Search for the cell housing the specified text and yield its [X, Y] center coordinate. 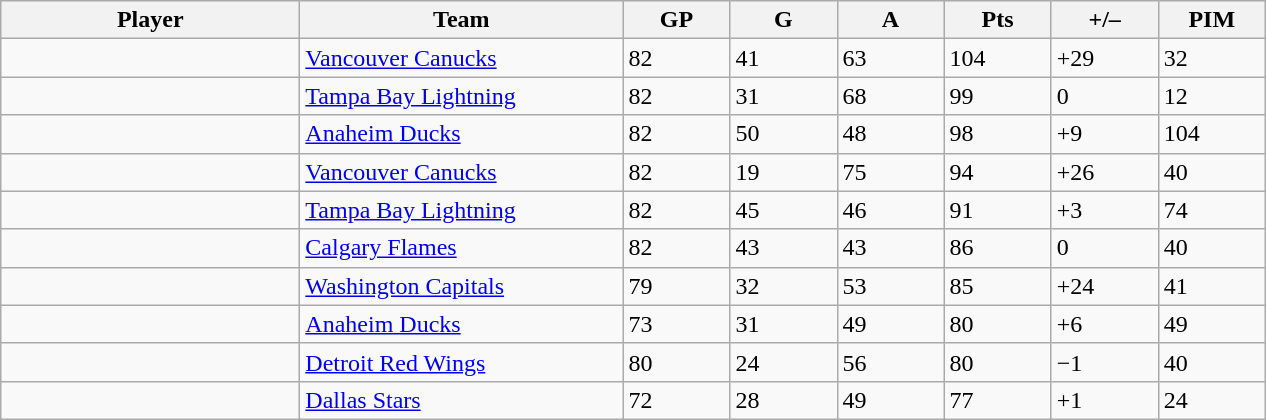
+9 [1104, 134]
48 [890, 134]
63 [890, 58]
A [890, 20]
+3 [1104, 210]
Calgary Flames [462, 248]
PIM [1212, 20]
+6 [1104, 324]
28 [784, 400]
74 [1212, 210]
Team [462, 20]
Detroit Red Wings [462, 362]
19 [784, 172]
Player [150, 20]
75 [890, 172]
GP [676, 20]
77 [998, 400]
99 [998, 96]
+1 [1104, 400]
86 [998, 248]
−1 [1104, 362]
98 [998, 134]
Dallas Stars [462, 400]
85 [998, 286]
68 [890, 96]
73 [676, 324]
94 [998, 172]
+26 [1104, 172]
79 [676, 286]
+29 [1104, 58]
Pts [998, 20]
12 [1212, 96]
+24 [1104, 286]
+/– [1104, 20]
72 [676, 400]
G [784, 20]
53 [890, 286]
50 [784, 134]
46 [890, 210]
56 [890, 362]
91 [998, 210]
45 [784, 210]
Washington Capitals [462, 286]
